From the cell containing the given text, extract its center point as [x, y] coordinate. 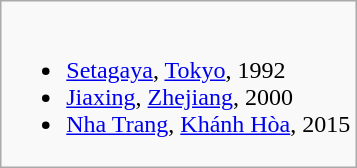
Setagaya, Tokyo, 1992 Jiaxing, Zhejiang, 2000 Nha Trang, Khánh Hòa, 2015 [178, 84]
